Detect which cell encompasses the target text, then output its [x, y] center coordinate. 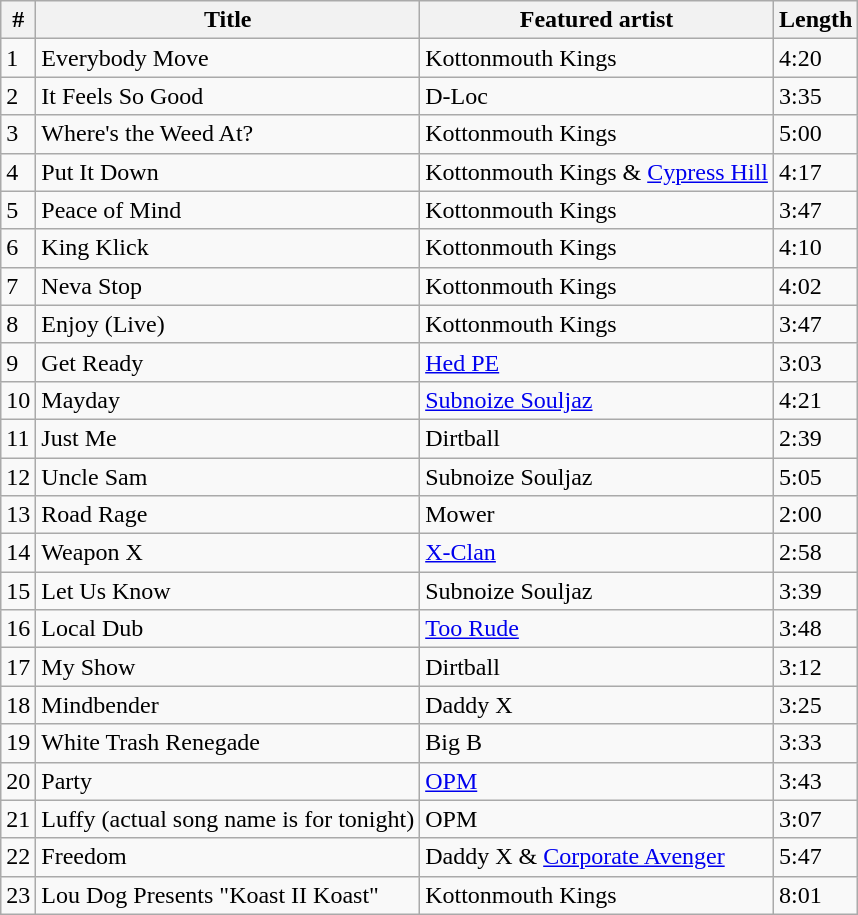
14 [18, 553]
Kottonmouth Kings & Cypress Hill [597, 172]
X-Clan [597, 553]
8 [18, 324]
4:02 [815, 286]
D-Loc [597, 96]
13 [18, 515]
3:25 [815, 705]
Party [228, 781]
3:12 [815, 667]
8:01 [815, 895]
3:33 [815, 743]
12 [18, 477]
15 [18, 591]
16 [18, 629]
Where's the Weed At? [228, 134]
4:20 [815, 58]
17 [18, 667]
4:21 [815, 400]
6 [18, 248]
Let Us Know [228, 591]
7 [18, 286]
3:48 [815, 629]
Weapon X [228, 553]
It Feels So Good [228, 96]
3:03 [815, 362]
Put It Down [228, 172]
My Show [228, 667]
Too Rude [597, 629]
Enjoy (Live) [228, 324]
20 [18, 781]
19 [18, 743]
4:17 [815, 172]
Daddy X [597, 705]
Just Me [228, 438]
3:43 [815, 781]
1 [18, 58]
Big B [597, 743]
4:10 [815, 248]
3 [18, 134]
Freedom [228, 857]
11 [18, 438]
Daddy X & Corporate Avenger [597, 857]
Mayday [228, 400]
Peace of Mind [228, 210]
Lou Dog Presents "Koast II Koast" [228, 895]
23 [18, 895]
3:39 [815, 591]
Road Rage [228, 515]
King Klick [228, 248]
Everybody Move [228, 58]
2:00 [815, 515]
21 [18, 819]
4 [18, 172]
5:47 [815, 857]
Get Ready [228, 362]
Mower [597, 515]
Neva Stop [228, 286]
Local Dub [228, 629]
2:39 [815, 438]
Featured artist [597, 20]
White Trash Renegade [228, 743]
2 [18, 96]
Uncle Sam [228, 477]
Title [228, 20]
10 [18, 400]
5 [18, 210]
5:05 [815, 477]
Mindbender [228, 705]
18 [18, 705]
3:35 [815, 96]
3:07 [815, 819]
Length [815, 20]
5:00 [815, 134]
# [18, 20]
22 [18, 857]
9 [18, 362]
2:58 [815, 553]
Luffy (actual song name is for tonight) [228, 819]
Hed PE [597, 362]
